Determine the [x, y] coordinate at the center of the cell enclosing the given text.  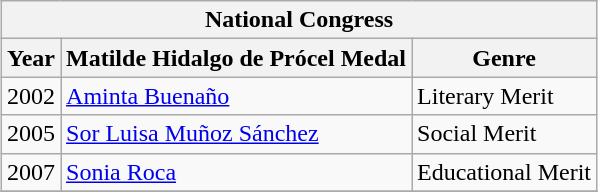
Aminta Buenaño [236, 96]
2002 [30, 96]
Sor Luisa Muñoz Sánchez [236, 134]
2007 [30, 172]
2005 [30, 134]
Educational Merit [504, 172]
Genre [504, 58]
National Congress [298, 20]
Year [30, 58]
Literary Merit [504, 96]
Sonia Roca [236, 172]
Matilde Hidalgo de Prócel Medal [236, 58]
Social Merit [504, 134]
